Return the [x, y] coordinate for the center point of the cell that contains the specified text.  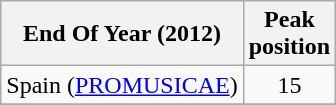
Spain (PROMUSICAE) [122, 85]
End Of Year (2012) [122, 34]
15 [289, 85]
Peakposition [289, 34]
